Detect which cell encompasses the target text, then output its (x, y) center coordinate. 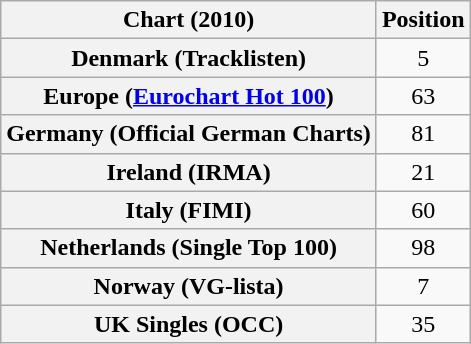
35 (423, 324)
Norway (VG-lista) (189, 286)
81 (423, 134)
Denmark (Tracklisten) (189, 58)
Ireland (IRMA) (189, 172)
UK Singles (OCC) (189, 324)
5 (423, 58)
Position (423, 20)
63 (423, 96)
Italy (FIMI) (189, 210)
Netherlands (Single Top 100) (189, 248)
Europe (Eurochart Hot 100) (189, 96)
7 (423, 286)
21 (423, 172)
Germany (Official German Charts) (189, 134)
60 (423, 210)
Chart (2010) (189, 20)
98 (423, 248)
